Identify which cell holds the provided text, then report its [X, Y] central coordinate. 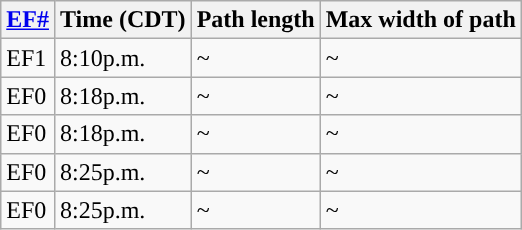
EF# [28, 20]
8:10p.m. [122, 58]
Time (CDT) [122, 20]
Path length [256, 20]
EF1 [28, 58]
Max width of path [420, 20]
